Find where the given text appears and provide that cell's center as (x, y) coordinate. 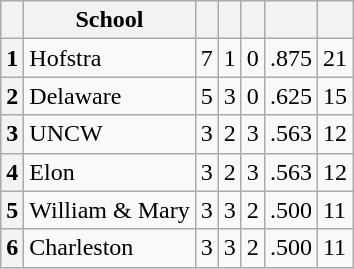
7 (206, 58)
.625 (290, 96)
.875 (290, 58)
Hofstra (110, 58)
6 (12, 248)
Charleston (110, 248)
Elon (110, 172)
UNCW (110, 134)
21 (334, 58)
15 (334, 96)
School (110, 20)
William & Mary (110, 210)
4 (12, 172)
Delaware (110, 96)
